Pinpoint the cell where the given text exists, returning its (X, Y) midpoint coordinate. 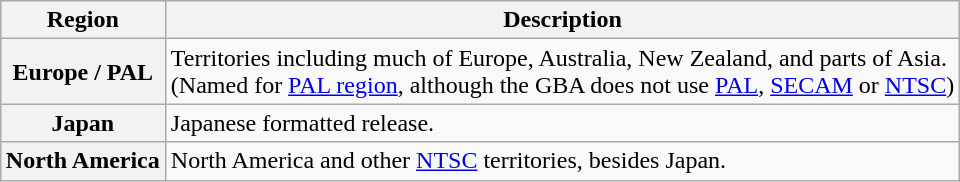
Description (562, 20)
Japan (82, 123)
Japanese formatted release. (562, 123)
Europe / PAL (82, 72)
North America and other NTSC territories, besides Japan. (562, 161)
North America (82, 161)
Region (82, 20)
